Output the [x, y] coordinate of the center of the cell containing the given text.  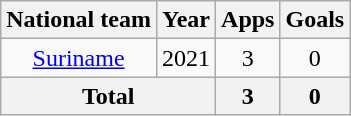
Year [186, 20]
Goals [315, 20]
2021 [186, 58]
Suriname [79, 58]
National team [79, 20]
Total [108, 96]
Apps [248, 20]
